Return the (X, Y) coordinate for the center point of the cell that contains the specified text.  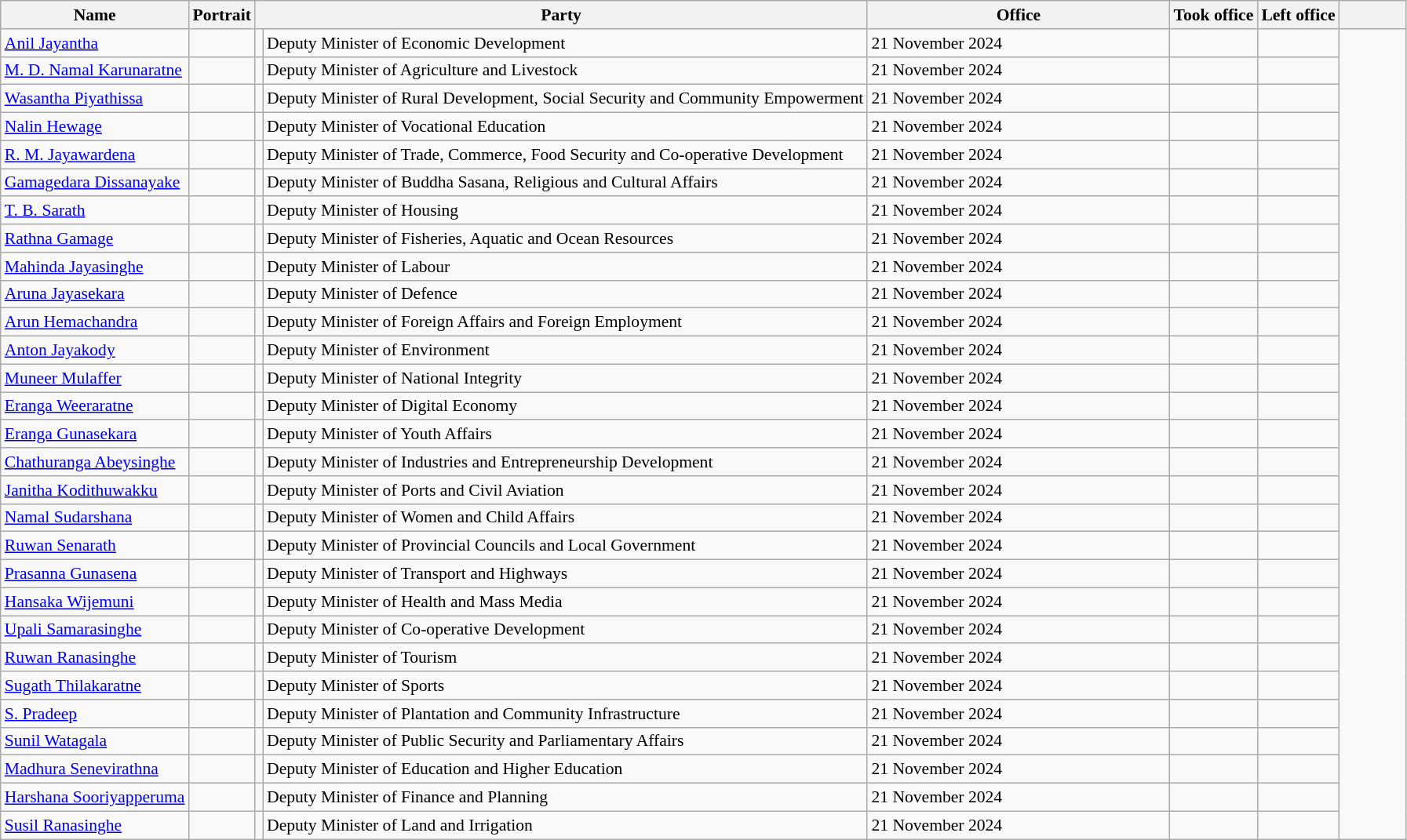
Anil Jayantha (95, 43)
Deputy Minister of Industries and Entrepreneurship Development (565, 462)
Deputy Minister of Rural Development, Social Security and Community Empowerment (565, 99)
Party (561, 15)
Anton Jayakody (95, 351)
Office (1019, 15)
Deputy Minister of Education and Higher Education (565, 769)
Gamagedara Dissanayake (95, 183)
Janitha Kodithuwakku (95, 490)
Nalin Hewage (95, 127)
T. B. Sarath (95, 211)
Deputy Minister of Labour (565, 267)
Hansaka Wijemuni (95, 602)
Deputy Minister of Sports (565, 685)
Harshana Sooriyapperuma (95, 798)
Took office (1213, 15)
Deputy Minister of Economic Development (565, 43)
Rathna Gamage (95, 238)
Deputy Minister of Public Security and Parliamentary Affairs (565, 741)
Deputy Minister of Land and Irrigation (565, 825)
Namal Sudarshana (95, 518)
Sunil Watagala (95, 741)
Ruwan Senarath (95, 546)
Aruna Jayasekara (95, 294)
Deputy Minister of Digital Economy (565, 406)
Deputy Minister of Agriculture and Livestock (565, 71)
Deputy Minister of Defence (565, 294)
Upali Samarasinghe (95, 630)
Deputy Minister of Ports and Civil Aviation (565, 490)
Eranga Weeraratne (95, 406)
Deputy Minister of Foreign Affairs and Foreign Employment (565, 322)
Sugath Thilakaratne (95, 685)
Deputy Minister of Youth Affairs (565, 435)
Ruwan Ranasinghe (95, 658)
Deputy Minister of Plantation and Community Infrastructure (565, 714)
Deputy Minister of National Integrity (565, 378)
Deputy Minister of Trade, Commerce, Food Security and Co-operative Development (565, 155)
Deputy Minister of Environment (565, 351)
Chathuranga Abeysinghe (95, 462)
Deputy Minister of Provincial Councils and Local Government (565, 546)
Deputy Minister of Health and Mass Media (565, 602)
Mahinda Jayasinghe (95, 267)
Prasanna Gunasena (95, 574)
Deputy Minister of Buddha Sasana, Religious and Cultural Affairs (565, 183)
Name (95, 15)
Deputy Minister of Housing (565, 211)
Deputy Minister of Vocational Education (565, 127)
Left office (1298, 15)
Deputy Minister of Fisheries, Aquatic and Ocean Resources (565, 238)
Deputy Minister of Tourism (565, 658)
Deputy Minister of Transport and Highways (565, 574)
S. Pradeep (95, 714)
Wasantha Piyathissa (95, 99)
M. D. Namal Karunaratne (95, 71)
R. M. Jayawardena (95, 155)
Deputy Minister of Co-operative Development (565, 630)
Eranga Gunasekara (95, 435)
Deputy Minister of Women and Child Affairs (565, 518)
Arun Hemachandra (95, 322)
Deputy Minister of Finance and Planning (565, 798)
Muneer Mulaffer (95, 378)
Portrait (221, 15)
Susil Ranasinghe (95, 825)
Madhura Senevirathna (95, 769)
